Locate the cell with the specified text and output its [X, Y] center coordinate. 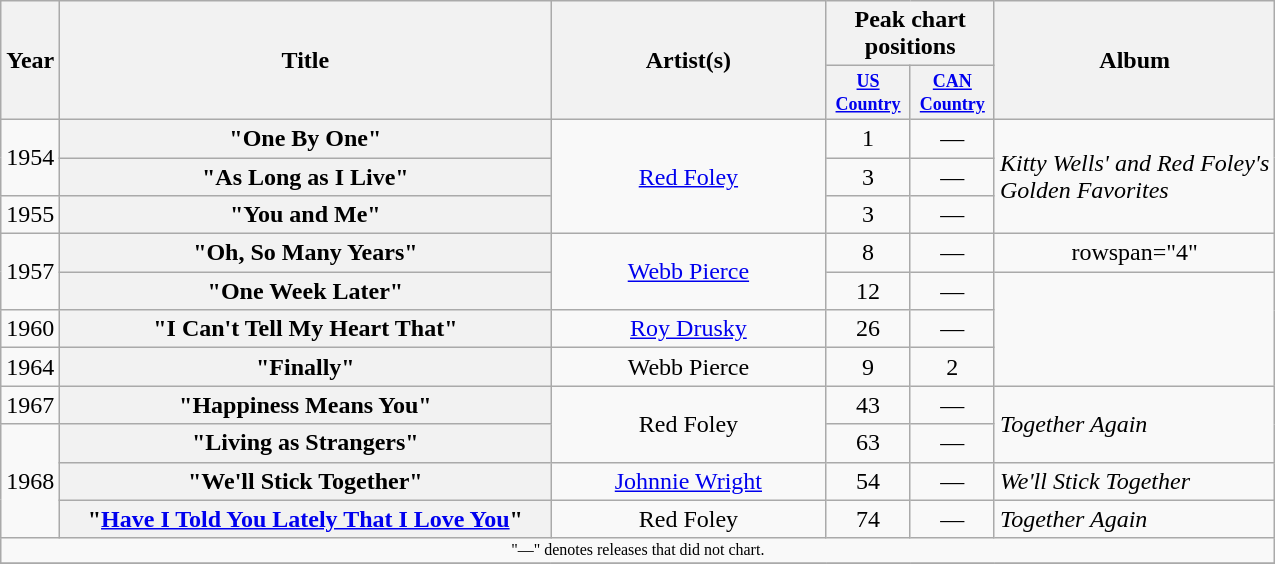
2 [952, 367]
1957 [30, 272]
"Oh, So Many Years" [306, 253]
Peak chart positions [910, 34]
8 [868, 253]
Year [30, 60]
We'll Stick Together [1134, 481]
26 [868, 329]
Roy Drusky [688, 329]
1960 [30, 329]
Johnnie Wright [688, 481]
Artist(s) [688, 60]
9 [868, 367]
"Living as Strangers" [306, 443]
1967 [30, 405]
rowspan="4" [1134, 253]
"I Can't Tell My Heart That" [306, 329]
"We'll Stick Together" [306, 481]
43 [868, 405]
1964 [30, 367]
1955 [30, 215]
Kitty Wells' and Red Foley'sGolden Favorites [1134, 176]
1954 [30, 157]
"One By One" [306, 138]
"Have I Told You Lately That I Love You" [306, 519]
12 [868, 291]
"You and Me" [306, 215]
1968 [30, 481]
CAN Country [952, 93]
"Happiness Means You" [306, 405]
US Country [868, 93]
"As Long as I Live" [306, 177]
"—" denotes releases that did not chart. [638, 550]
"One Week Later" [306, 291]
63 [868, 443]
"Finally" [306, 367]
Album [1134, 60]
54 [868, 481]
74 [868, 519]
1 [868, 138]
Title [306, 60]
